Find where the given text appears and provide that cell's center as [x, y] coordinate. 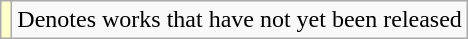
Denotes works that have not yet been released [240, 20]
